From the cell containing the given text, extract its center point as (x, y) coordinate. 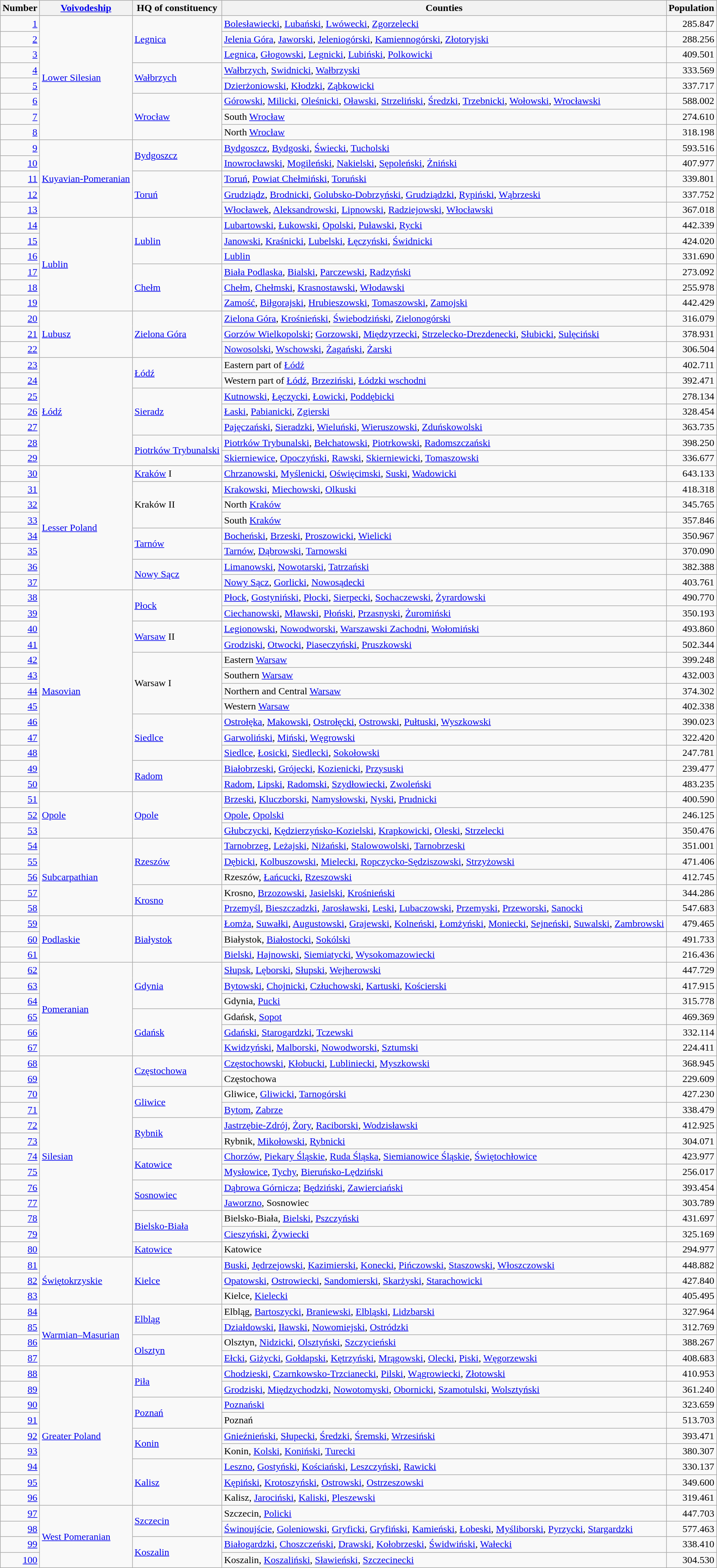
Zamość, Biłgorajski, Hrubieszowski, Tomaszowski, Zamojski (444, 303)
50 (20, 784)
59 (20, 923)
643.133 (692, 474)
393.471 (692, 1435)
306.504 (692, 349)
54 (20, 846)
10 (20, 163)
18 (20, 287)
Gdańsk, Sopot (444, 1017)
Tarnobrzeg, Leżajski, Niżański, Stalowowolski, Tarnobrzeski (444, 846)
332.114 (692, 1032)
Bolesławiecki, Lubański, Lwówecki, Zgorzelecki (444, 24)
Krosno, Brzozowski, Jasielski, Krośnieński (444, 892)
Gdańsk (177, 1032)
South Kraków (444, 520)
Radom, Lipski, Radomski, Szydłowiecki, Zwoleński (444, 784)
Piotrków Trybunalski, Bełchatowski, Piotrkowski, Radomszczański (444, 442)
339.801 (692, 179)
Kuyavian-Pomeranian (86, 179)
Rybnik, Mikołowski, Rybnicki (444, 1141)
41 (20, 644)
Zielona Góra (177, 334)
Legnica (177, 39)
Jelenia Góra, Jaworski, Jeleniogórski, Kamiennogórski, Złotoryjski (444, 39)
Wałbrzych, Swidnicki, Wałbrzyski (444, 70)
255.978 (692, 287)
34 (20, 536)
67 (20, 1048)
60 (20, 939)
Radom (177, 776)
402.338 (692, 707)
Opole, Opolski (444, 815)
Toruń, Powiat Chełmiński, Toruński (444, 179)
316.079 (692, 318)
Cieszyński, Żywiecki (444, 1234)
388.267 (692, 1343)
94 (20, 1467)
Western Warsaw (444, 707)
71 (20, 1110)
Chrzanowski, Myślenicki, Oświęcimski, Suski, Wadowicki (444, 474)
Brzeski, Kluczborski, Namysłowski, Nyski, Prudnicki (444, 799)
370.090 (692, 551)
367.018 (692, 210)
12 (20, 194)
31 (20, 489)
3 (20, 55)
79 (20, 1234)
81 (20, 1265)
Słupsk, Lęborski, Słupski, Wejherowski (444, 970)
380.307 (692, 1451)
403.761 (692, 582)
350.193 (692, 613)
14 (20, 225)
Inowrocławski, Mogileński, Nakielski, Sępoleński, Żniński (444, 163)
Counties (444, 8)
246.125 (692, 815)
70 (20, 1094)
Płock, Gostyniński, Płocki, Sierpecki, Sochaczewski, Żyrardowski (444, 598)
Chodzieski, Czarnkowsko-Trzcianecki, Pilski, Wągrowiecki, Złotowski (444, 1374)
Ełcki, Giżycki, Gołdapski, Kętrzyński, Mrągowski, Olecki, Piski, Węgorzewski (444, 1358)
Pajęczański, Sieradzki, Wieluński, Wieruszowski, Zduńskowolski (444, 427)
Skierniewice, Opoczyński, Rawski, Skierniewicki, Tomaszowski (444, 458)
HQ of constituency (177, 8)
Leszno, Gostyński, Kościański, Leszczyński, Rawicki (444, 1467)
Zielona Góra, Krośnieński, Świebodziński, Zielonogórski (444, 318)
84 (20, 1312)
423.977 (692, 1156)
304.071 (692, 1141)
502.344 (692, 644)
493.860 (692, 629)
Chełm, Chełmski, Krasnostawski, Włodawski (444, 287)
Głubczycki, Kędzierzyńsko-Kozielski, Krapkowicki, Oleski, Strzelecki (444, 830)
Wrocław (177, 117)
Bydgoszcz (177, 155)
Northern and Central Warsaw (444, 691)
Piła (177, 1381)
327.964 (692, 1312)
37 (20, 582)
Limanowski, Nowotarski, Tatrzański (444, 567)
55 (20, 861)
392.471 (692, 380)
424.020 (692, 241)
North Kraków (444, 505)
Nowosolski, Wschowski, Żagański, Żarski (444, 349)
87 (20, 1358)
Piotrków Trybunalski (177, 450)
23 (20, 365)
Gliwice, Gliwicki, Tarnogórski (444, 1094)
Kielce (177, 1281)
Białobrzeski, Grójecki, Kozienicki, Przysuski (444, 769)
408.683 (692, 1358)
17 (20, 272)
38 (20, 598)
350.476 (692, 830)
74 (20, 1156)
Kraków II (177, 505)
256.017 (692, 1172)
Janowski, Kraśnicki, Lubelski, Łęczyński, Świdnicki (444, 241)
Elbląg, Bartoszycki, Braniewski, Elbląski, Lidzbarski (444, 1312)
Bielsko-Biała (177, 1226)
229.609 (692, 1079)
Rybnik (177, 1133)
Masovian (86, 691)
Rzeszów, Łańcucki, Rzeszowski (444, 877)
Gdynia, Pucki (444, 1001)
417.915 (692, 986)
Kutnowski, Łęczycki, Łowicki, Poddębicki (444, 396)
Grodziski, Otwocki, Piaseczyński, Pruszkowski (444, 644)
409.501 (692, 55)
318.198 (692, 132)
312.769 (692, 1327)
51 (20, 799)
88 (20, 1374)
33 (20, 520)
349.600 (692, 1482)
Grodziski, Międzychodzki, Nowotomyski, Obornicki, Szamotulski, Wolsztyński (444, 1389)
Kwidzyński, Malborski, Nowodworski, Sztumski (444, 1048)
338.410 (692, 1544)
Kępiński, Krotoszyński, Ostrowski, Ostrzeszowski (444, 1482)
57 (20, 892)
Ciechanowski, Mławski, Płoński, Przasnyski, Żuromiński (444, 613)
Tarnów, Dąbrowski, Tarnowski (444, 551)
16 (20, 256)
Legnica, Głogowski, Legnicki, Lubiński, Polkowicki (444, 55)
Elbląg (177, 1319)
Lubartowski, Łukowski, Opolski, Puławski, Rycki (444, 225)
27 (20, 427)
432.003 (692, 675)
357.846 (692, 520)
Przemyśl, Bieszczadzki, Jarosławski, Leski, Lubaczowski, Przemyski, Przeworski, Sanocki (444, 908)
447.703 (692, 1513)
46 (20, 722)
69 (20, 1079)
77 (20, 1203)
274.610 (692, 117)
1 (20, 24)
Eastern Warsaw (444, 660)
Toruń (177, 194)
Legionowski, Nowodworski, Warszawski Zachodni, Wołomiński (444, 629)
303.789 (692, 1203)
Greater Poland (86, 1436)
Lesser Poland (86, 528)
Działdowski, Iławski, Nowomiejski, Ostródzki (444, 1327)
Bytom, Zabrze (444, 1110)
593.516 (692, 148)
325.169 (692, 1234)
Warsaw II (177, 636)
42 (20, 660)
61 (20, 955)
53 (20, 830)
Świętokrzyskie (86, 1281)
442.429 (692, 303)
45 (20, 707)
48 (20, 753)
North Wrocław (444, 132)
35 (20, 551)
Voivodeship (86, 8)
Gorzów Wielkopolski; Gorzowski, Międzyrzecki, Strzelecko-Drezdenecki, Słubicki, Sulęciński (444, 334)
47 (20, 738)
Wałbrzych (177, 78)
Płock (177, 605)
479.465 (692, 923)
405.495 (692, 1296)
491.733 (692, 939)
52 (20, 815)
344.286 (692, 892)
85 (20, 1327)
399.248 (692, 660)
Mysłowice, Tychy, Bieruńsko-Lędziński (444, 1172)
331.690 (692, 256)
216.436 (692, 955)
Kalisz, Jarociński, Kaliski, Pleszewski (444, 1498)
Warsaw I (177, 683)
351.001 (692, 846)
63 (20, 986)
412.925 (692, 1125)
471.406 (692, 861)
368.945 (692, 1063)
Łomża, Suwałki, Augustowski, Grajewski, Kolneński, Łomżyński, Moniecki, Sejneński, Suwalski, Zambrowski (444, 923)
Koszalin (177, 1552)
6 (20, 101)
Konin, Kolski, Koniński, Turecki (444, 1451)
402.711 (692, 365)
Opatowski, Ostrowiecki, Sandomierski, Skarżyski, Starachowicki (444, 1281)
Warmian–Masurian (86, 1335)
Buski, Jędrzejowski, Kazimierski, Konecki, Pińczowski, Staszowski, Włoszczowski (444, 1265)
224.411 (692, 1048)
7 (20, 117)
92 (20, 1435)
65 (20, 1017)
337.752 (692, 194)
29 (20, 458)
319.461 (692, 1498)
30 (20, 474)
490.770 (692, 598)
11 (20, 179)
547.683 (692, 908)
Pomeranian (86, 1009)
390.023 (692, 722)
4 (20, 70)
Dębicki, Kolbuszowski, Mielecki, Ropczycko-Sędziszowski, Strzyżowski (444, 861)
Częstochowski, Kłobucki, Lubliniecki, Myszkowski (444, 1063)
58 (20, 908)
407.977 (692, 163)
Kraków I (177, 474)
93 (20, 1451)
68 (20, 1063)
Gdynia (177, 986)
99 (20, 1544)
483.235 (692, 784)
75 (20, 1172)
Włocławek, Aleksandrowski, Lipnowski, Radziejowski, Włocławski (444, 210)
Tarnów (177, 543)
56 (20, 877)
288.256 (692, 39)
577.463 (692, 1529)
Koszalin, Koszaliński, Sławieński, Szczecinecki (444, 1560)
Dzierżoniowski, Kłodzki, Ząbkowicki (444, 86)
43 (20, 675)
Kalisz (177, 1482)
Sosnowiec (177, 1195)
447.729 (692, 970)
89 (20, 1389)
64 (20, 1001)
363.735 (692, 427)
Świnoujście, Goleniowski, Gryficki, Gryfiński, Kamieński, Łobeski, Myśliborski, Pyrzycki, Stargardzki (444, 1529)
Poznański (444, 1405)
Chełm (177, 287)
86 (20, 1343)
378.931 (692, 334)
Bydgoszcz, Bydgoski, Świecki, Tucholski (444, 148)
Dąbrowa Górnicza; Będziński, Zawierciański (444, 1188)
Gliwice (177, 1102)
374.302 (692, 691)
98 (20, 1529)
21 (20, 334)
96 (20, 1498)
239.477 (692, 769)
588.002 (692, 101)
Białogardzki, Choszczeński, Drawski, Kołobrzeski, Świdwiński, Wałecki (444, 1544)
91 (20, 1420)
Silesian (86, 1156)
285.847 (692, 24)
412.745 (692, 877)
Kielce, Kielecki (444, 1296)
Jaworzno, Sosnowiec (444, 1203)
20 (20, 318)
Jastrzębie-Zdrój, Żory, Raciborski, Wodzisławski (444, 1125)
95 (20, 1482)
Grudziądz, Brodnicki, Golubsko-Dobrzyński, Grudziądzki, Rypiński, Wąbrzeski (444, 194)
278.134 (692, 396)
427.230 (692, 1094)
Olsztyn (177, 1350)
Łaski, Pabianicki, Zgierski (444, 411)
322.420 (692, 738)
39 (20, 613)
Nowy Sącz (177, 574)
350.967 (692, 536)
Sieradz (177, 411)
22 (20, 349)
337.717 (692, 86)
Siedlce (177, 738)
72 (20, 1125)
448.882 (692, 1265)
Bielsko-Biała, Bielski, Pszczyński (444, 1219)
393.454 (692, 1188)
36 (20, 567)
97 (20, 1513)
418.318 (692, 489)
44 (20, 691)
294.977 (692, 1250)
Biała Podlaska, Bialski, Parczewski, Radzyński (444, 272)
Podlaskie (86, 939)
66 (20, 1032)
333.569 (692, 70)
398.250 (692, 442)
361.240 (692, 1389)
82 (20, 1281)
Bielski, Hajnowski, Siemiatycki, Wysokomazowiecki (444, 955)
Southern Warsaw (444, 675)
315.778 (692, 1001)
80 (20, 1250)
25 (20, 396)
26 (20, 411)
73 (20, 1141)
247.781 (692, 753)
100 (20, 1560)
8 (20, 132)
78 (20, 1219)
5 (20, 86)
Eastern part of Łódź (444, 365)
Konin (177, 1443)
2 (20, 39)
382.388 (692, 567)
49 (20, 769)
336.677 (692, 458)
273.092 (692, 272)
513.703 (692, 1420)
Population (692, 8)
330.137 (692, 1467)
Górowski, Milicki, Oleśnicki, Oławski, Strzeliński, Średzki, Trzebnicki, Wołowski, Wrocławski (444, 101)
Gdański, Starogardzki, Tczewski (444, 1032)
Krakowski, Miechowski, Olkuski (444, 489)
328.454 (692, 411)
Number (20, 8)
West Pomeranian (86, 1537)
427.840 (692, 1281)
Nowy Sącz, Gorlicki, Nowosądecki (444, 582)
442.339 (692, 225)
28 (20, 442)
24 (20, 380)
19 (20, 303)
Szczecin (177, 1521)
Lower Silesian (86, 78)
410.953 (692, 1374)
76 (20, 1188)
Szczecin, Policki (444, 1513)
South Wrocław (444, 117)
431.697 (692, 1219)
15 (20, 241)
Gnieźnieński, Słupecki, Średzki, Śremski, Wrzesiński (444, 1435)
Subcarpathian (86, 877)
323.659 (692, 1405)
304.530 (692, 1560)
Rzeszów (177, 861)
Krosno (177, 900)
Garwoliński, Miński, Węgrowski (444, 738)
469.369 (692, 1017)
62 (20, 970)
Bocheński, Brzeski, Proszowicki, Wielicki (444, 536)
Western part of Łódź, Brzeziński, Łódzki wschodni (444, 380)
Ostrołęka, Makowski, Ostrołęcki, Ostrowski, Pułtuski, Wyszkowski (444, 722)
90 (20, 1405)
32 (20, 505)
338.479 (692, 1110)
40 (20, 629)
345.765 (692, 505)
13 (20, 210)
Białystok (177, 939)
400.590 (692, 799)
Siedlce, Łosicki, Siedlecki, Sokołowski (444, 753)
Białystok, Białostocki, Sokólski (444, 939)
83 (20, 1296)
Olsztyn, Nidzicki, Olsztyński, Szczycieński (444, 1343)
Lubusz (86, 334)
Chorzów, Piekary Śląskie, Ruda Śląska, Siemianowice Śląskie, Świętochłowice (444, 1156)
9 (20, 148)
Bytowski, Chojnicki, Człuchowski, Kartuski, Kościerski (444, 986)
